Identify which cell holds the provided text, then report its (X, Y) central coordinate. 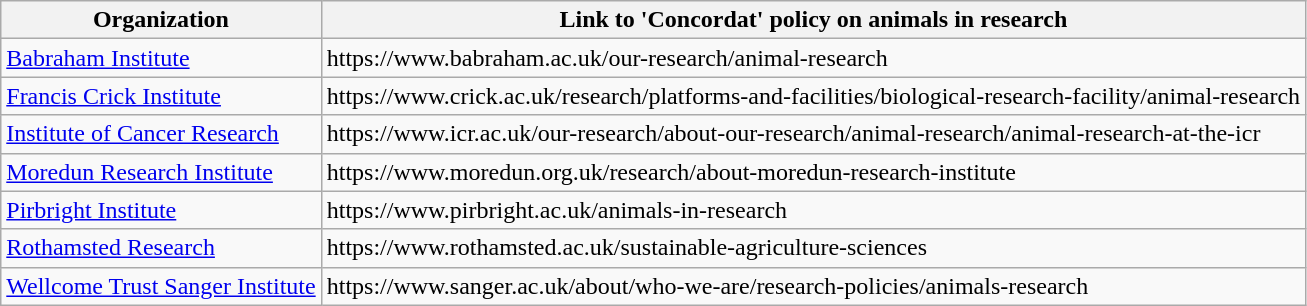
Pirbright Institute (161, 210)
Institute of Cancer Research (161, 134)
https://www.pirbright.ac.uk/animals-in-research (813, 210)
https://www.rothamsted.ac.uk/sustainable-agriculture-sciences (813, 248)
https://www.crick.ac.uk/research/platforms-and-facilities/biological-research-facility/animal-research (813, 96)
Wellcome Trust Sanger Institute (161, 286)
Babraham Institute (161, 58)
Link to 'Concordat' policy on animals in research (813, 20)
Moredun Research Institute (161, 172)
Organization (161, 20)
https://www.sanger.ac.uk/about/who-we-are/research-policies/animals-research (813, 286)
https://www.moredun.org.uk/research/about-moredun-research-institute (813, 172)
https://www.babraham.ac.uk/our-research/animal-research (813, 58)
Francis Crick Institute (161, 96)
Rothamsted Research (161, 248)
https://www.icr.ac.uk/our-research/about-our-research/animal-research/animal-research-at-the-icr (813, 134)
